Capture the cell that displays the provided text and extract its [X, Y] central coordinate. 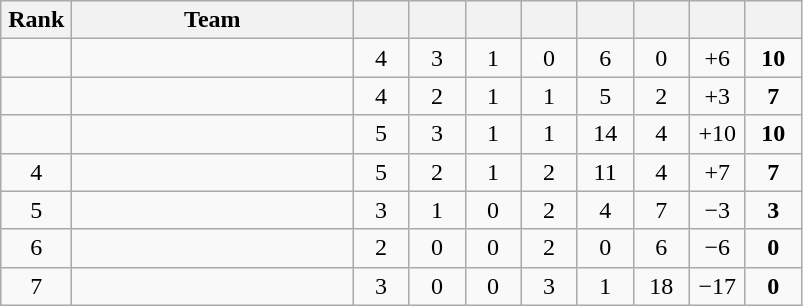
18 [661, 286]
+7 [717, 172]
14 [605, 134]
+3 [717, 96]
11 [605, 172]
+6 [717, 58]
−17 [717, 286]
Team [212, 20]
−6 [717, 248]
+10 [717, 134]
−3 [717, 210]
Rank [36, 20]
